Capture the cell that displays the provided text and extract its (x, y) central coordinate. 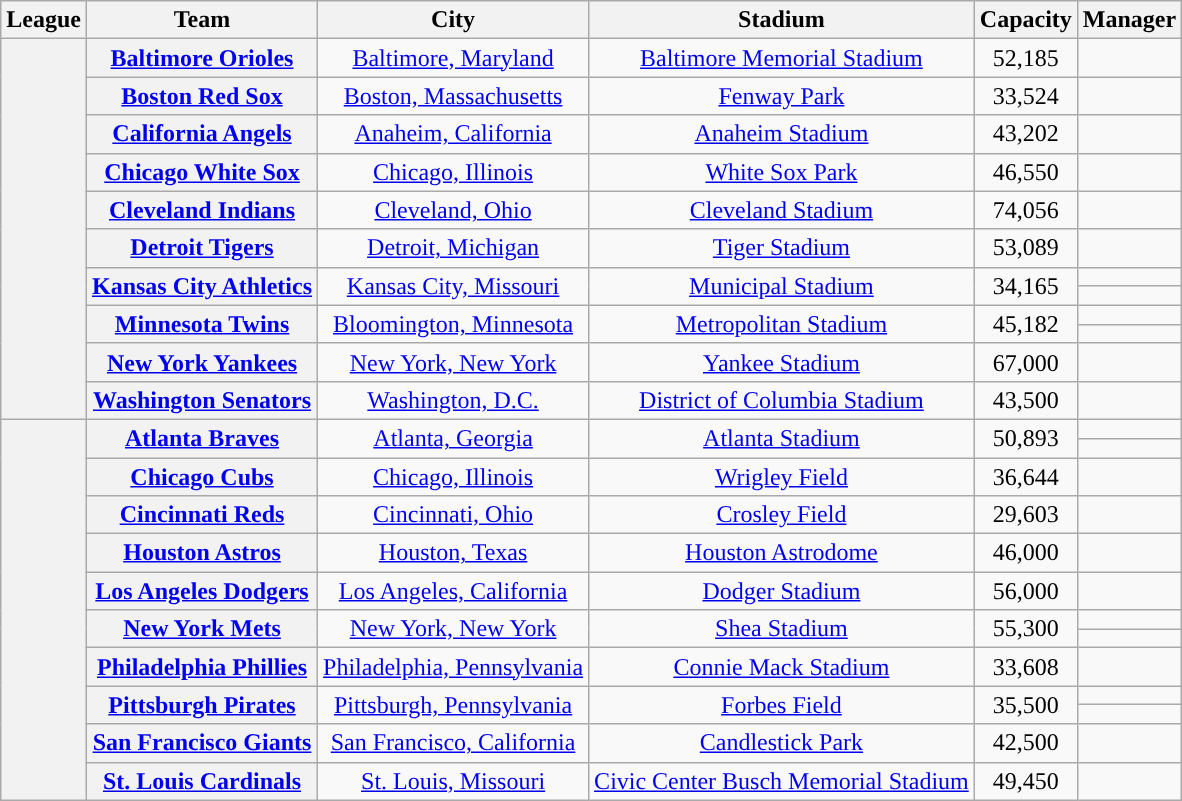
Cleveland Stadium (782, 210)
San Francisco Giants (202, 743)
Atlanta Braves (202, 438)
42,500 (1026, 743)
43,202 (1026, 134)
Pittsburgh Pirates (202, 705)
56,000 (1026, 591)
Baltimore Memorial Stadium (782, 58)
Washington Senators (202, 400)
Atlanta Stadium (782, 438)
Detroit Tigers (202, 248)
Boston, Massachusetts (454, 96)
City (454, 20)
33,608 (1026, 667)
Yankee Stadium (782, 362)
49,450 (1026, 781)
Capacity (1026, 20)
Metropolitan Stadium (782, 324)
Kansas City Athletics (202, 286)
Cleveland Indians (202, 210)
Manager (1129, 20)
Candlestick Park (782, 743)
Cincinnati, Ohio (454, 515)
White Sox Park (782, 172)
34,165 (1026, 286)
36,644 (1026, 477)
Anaheim Stadium (782, 134)
35,500 (1026, 705)
Baltimore, Maryland (454, 58)
New York Mets (202, 629)
Anaheim, California (454, 134)
League (44, 20)
55,300 (1026, 629)
53,089 (1026, 248)
Minnesota Twins (202, 324)
Philadelphia, Pennsylvania (454, 667)
Connie Mack Stadium (782, 667)
Baltimore Orioles (202, 58)
St. Louis Cardinals (202, 781)
Crosley Field (782, 515)
46,550 (1026, 172)
Chicago White Sox (202, 172)
Cincinnati Reds (202, 515)
67,000 (1026, 362)
Fenway Park (782, 96)
Tiger Stadium (782, 248)
Atlanta, Georgia (454, 438)
Shea Stadium (782, 629)
Los Angeles, California (454, 591)
California Angels (202, 134)
Houston Astros (202, 553)
Stadium (782, 20)
74,056 (1026, 210)
50,893 (1026, 438)
San Francisco, California (454, 743)
Houston, Texas (454, 553)
43,500 (1026, 400)
Team (202, 20)
Washington, D.C. (454, 400)
Houston Astrodome (782, 553)
Los Angeles Dodgers (202, 591)
Wrigley Field (782, 477)
46,000 (1026, 553)
Philadelphia Phillies (202, 667)
Municipal Stadium (782, 286)
Bloomington, Minnesota (454, 324)
29,603 (1026, 515)
Boston Red Sox (202, 96)
Cleveland, Ohio (454, 210)
New York Yankees (202, 362)
52,185 (1026, 58)
Kansas City, Missouri (454, 286)
Chicago Cubs (202, 477)
Pittsburgh, Pennsylvania (454, 705)
33,524 (1026, 96)
St. Louis, Missouri (454, 781)
Dodger Stadium (782, 591)
Civic Center Busch Memorial Stadium (782, 781)
45,182 (1026, 324)
Detroit, Michigan (454, 248)
Forbes Field (782, 705)
District of Columbia Stadium (782, 400)
